Determine the [x, y] coordinate at the center of the cell enclosing the given text.  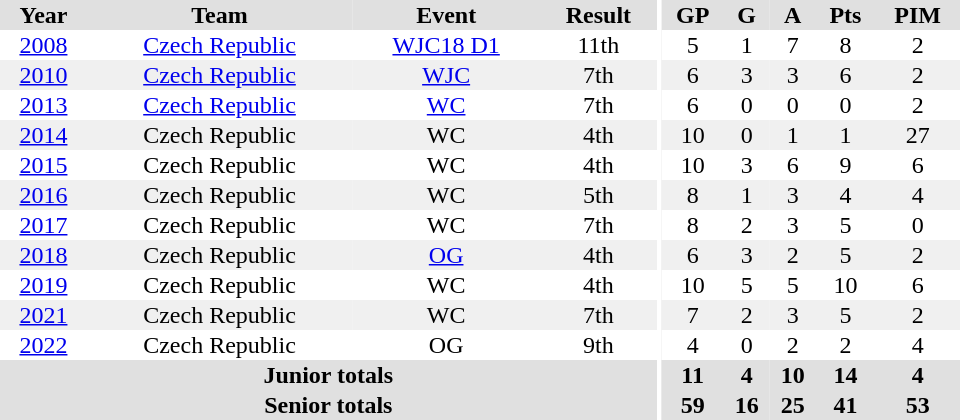
WJC18 D1 [446, 45]
2010 [44, 75]
41 [846, 405]
A [793, 15]
2019 [44, 285]
11 [693, 375]
25 [793, 405]
Junior totals [328, 375]
27 [918, 135]
2016 [44, 195]
2021 [44, 315]
Result [598, 15]
16 [747, 405]
14 [846, 375]
53 [918, 405]
2018 [44, 255]
G [747, 15]
2017 [44, 225]
Team [220, 15]
2014 [44, 135]
2022 [44, 345]
2015 [44, 165]
Senior totals [328, 405]
59 [693, 405]
9th [598, 345]
5th [598, 195]
WJC [446, 75]
9 [846, 165]
GP [693, 15]
2013 [44, 105]
Year [44, 15]
11th [598, 45]
Event [446, 15]
Pts [846, 15]
2008 [44, 45]
PIM [918, 15]
